Return (x, y) of the center of cell containing provided text 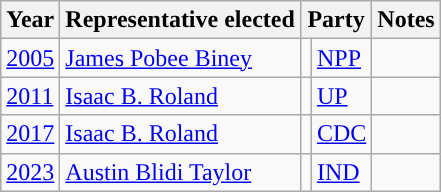
Party (336, 20)
James Pobee Biney (180, 58)
2011 (30, 96)
CDC (341, 134)
NPP (341, 58)
Representative elected (180, 20)
Notes (406, 20)
2017 (30, 134)
IND (341, 172)
2023 (30, 172)
Year (30, 20)
Austin Blidi Taylor (180, 172)
UP (341, 96)
2005 (30, 58)
